Output the [x, y] coordinate of the center of the cell containing the given text.  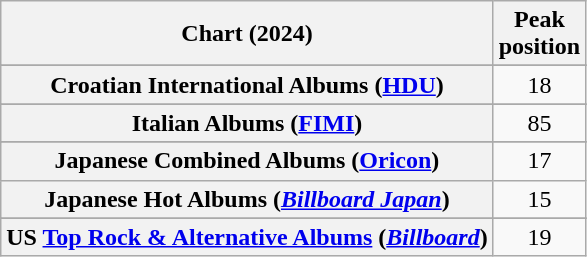
Japanese Combined Albums (Oricon) [247, 161]
US Top Rock & Alternative Albums (Billboard) [247, 237]
Japanese Hot Albums (Billboard Japan) [247, 199]
Italian Albums (FIMI) [247, 123]
Croatian International Albums (HDU) [247, 85]
Peakposition [539, 34]
Chart (2024) [247, 34]
85 [539, 123]
18 [539, 85]
17 [539, 161]
15 [539, 199]
19 [539, 237]
